Output the (X, Y) coordinate of the center of the cell containing the given text.  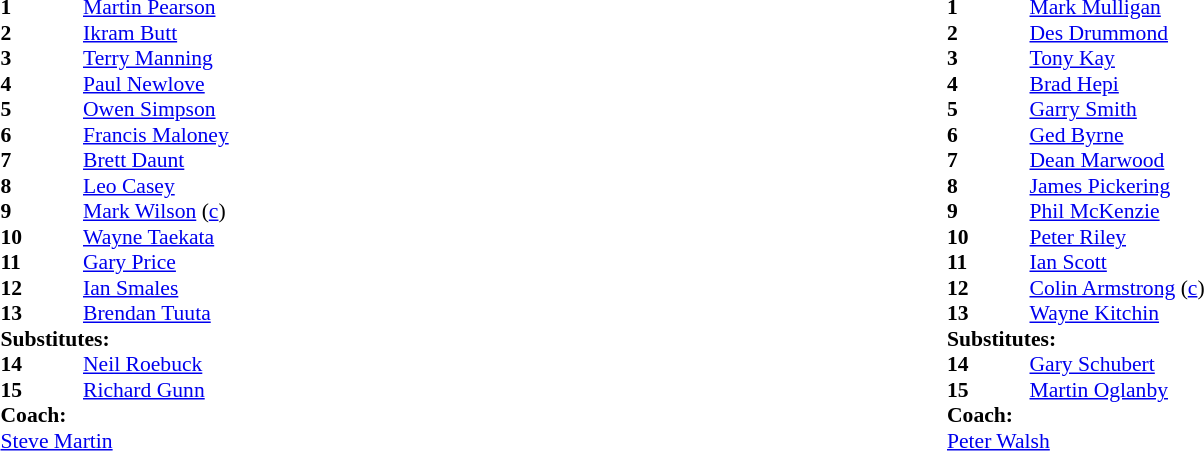
Brett Daunt (156, 161)
Terry Manning (156, 59)
Neil Roebuck (156, 365)
Richard Gunn (156, 390)
Paul Newlove (156, 84)
Substitutes: (114, 339)
Ikram Butt (156, 33)
Leo Casey (156, 186)
Coach: (114, 415)
Owen Simpson (156, 109)
Wayne Taekata (156, 237)
Gary Price (156, 263)
Francis Maloney (156, 135)
Brendan Tuuta (156, 313)
Ian Smales (156, 288)
Mark Wilson (c) (156, 211)
